Extract the (x, y) coordinate from the center of the cell holding the provided text.  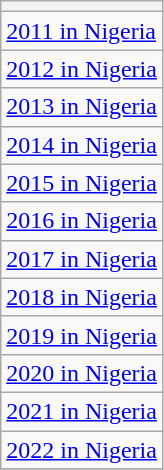
2014 in Nigeria (82, 145)
2016 in Nigeria (82, 221)
2022 in Nigeria (82, 449)
2011 in Nigeria (82, 31)
2018 in Nigeria (82, 297)
2013 in Nigeria (82, 107)
2015 in Nigeria (82, 183)
2019 in Nigeria (82, 335)
2012 in Nigeria (82, 69)
2021 in Nigeria (82, 411)
2020 in Nigeria (82, 373)
2017 in Nigeria (82, 259)
